Pinpoint the cell where the given text exists, returning its (X, Y) midpoint coordinate. 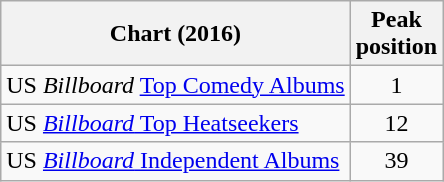
Chart (2016) (176, 34)
Peakposition (396, 34)
US Billboard Independent Albums (176, 161)
12 (396, 123)
US Billboard Top Heatseekers (176, 123)
39 (396, 161)
1 (396, 85)
US Billboard Top Comedy Albums (176, 85)
